Capture the cell that displays the provided text and extract its [X, Y] central coordinate. 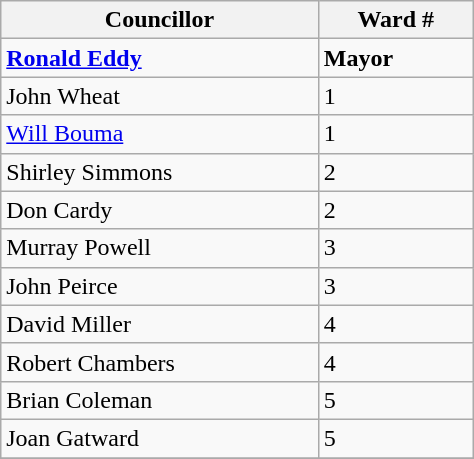
Joan Gatward [160, 438]
John Wheat [160, 96]
David Miller [160, 324]
Don Cardy [160, 210]
Mayor [396, 58]
Ward # [396, 20]
Will Bouma [160, 134]
John Peirce [160, 286]
Murray Powell [160, 248]
Shirley Simmons [160, 172]
Councillor [160, 20]
Brian Coleman [160, 400]
Ronald Eddy [160, 58]
Robert Chambers [160, 362]
